Detect which cell encompasses the target text, then output its [X, Y] center coordinate. 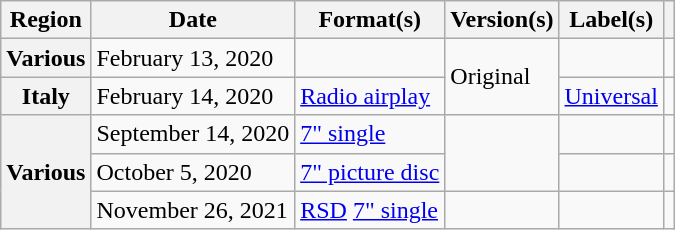
Original [502, 77]
October 5, 2020 [193, 172]
September 14, 2020 [193, 134]
Date [193, 20]
November 26, 2021 [193, 210]
Universal [611, 96]
Label(s) [611, 20]
Format(s) [370, 20]
Radio airplay [370, 96]
RSD 7" single [370, 210]
7" picture disc [370, 172]
February 14, 2020 [193, 96]
Region [46, 20]
Version(s) [502, 20]
February 13, 2020 [193, 58]
Italy [46, 96]
7" single [370, 134]
